Detect which cell encompasses the target text, then output its [x, y] center coordinate. 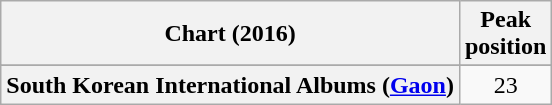
Chart (2016) [230, 34]
23 [505, 85]
South Korean International Albums (Gaon) [230, 85]
Peak position [505, 34]
